Extract the (x, y) coordinate from the center of the cell holding the provided text.  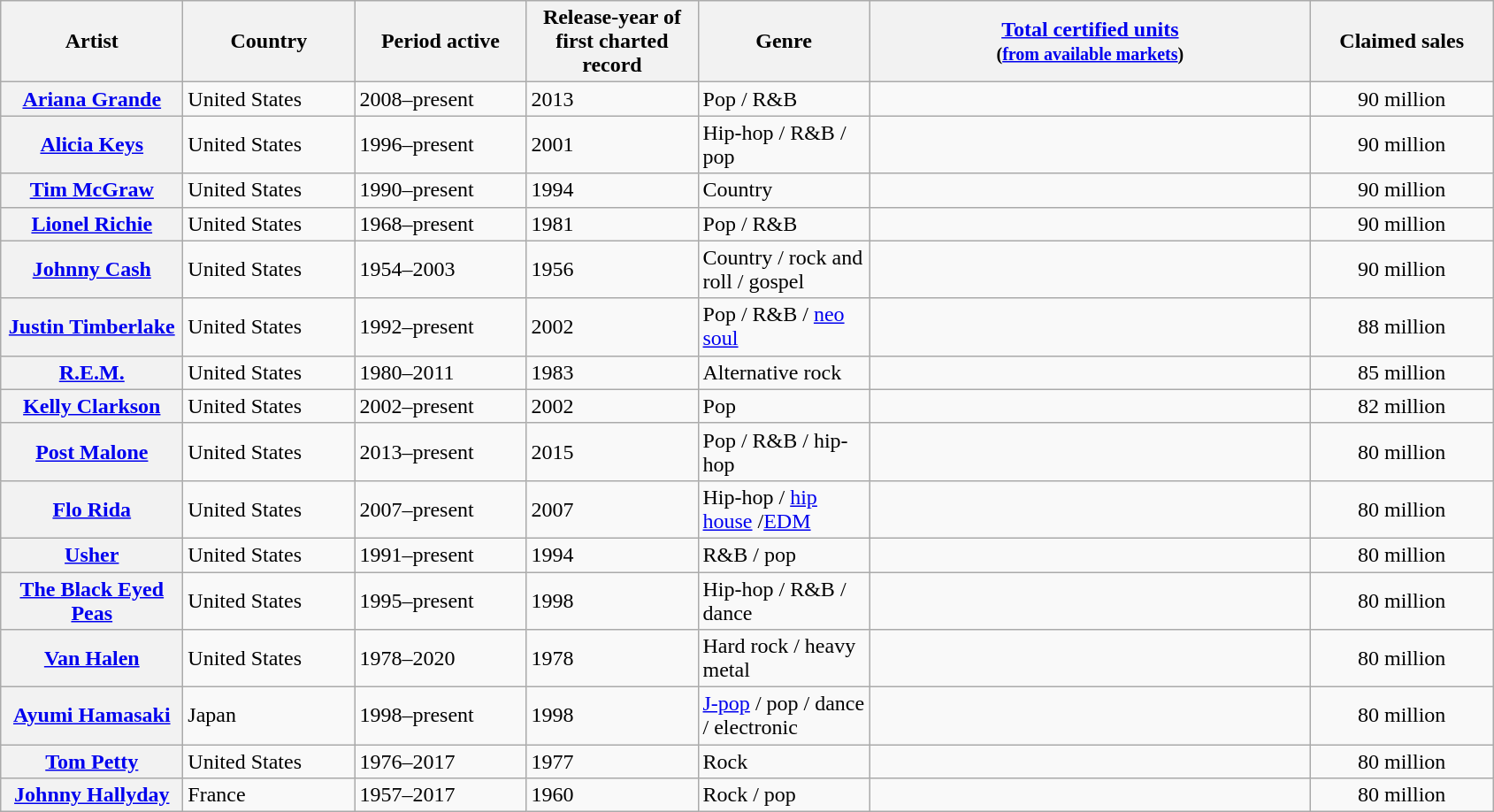
Ayumi Hamasaki (92, 716)
2015 (612, 451)
Tim McGraw (92, 190)
1954–2003 (441, 269)
1956 (612, 269)
Kelly Clarkson (92, 406)
1991–present (441, 555)
Pop (784, 406)
Total certified units(from available markets) (1090, 42)
Alicia Keys (92, 145)
2008–present (441, 99)
Flo Rida (92, 509)
Hip-hop / R&B / pop (784, 145)
1998–present (441, 716)
Artist (92, 42)
Justin Timberlake (92, 327)
2013–present (441, 451)
1976–2017 (441, 762)
Johnny Hallyday (92, 795)
2001 (612, 145)
1981 (612, 224)
85 million (1402, 372)
1968–present (441, 224)
Rock (784, 762)
Hard rock / heavy metal (784, 658)
2007–present (441, 509)
J-pop / pop / dance / electronic (784, 716)
Period active (441, 42)
The Black Eyed Peas (92, 600)
2013 (612, 99)
1983 (612, 372)
1992–present (441, 327)
R&B / pop (784, 555)
Japan (269, 716)
1960 (612, 795)
1996–present (441, 145)
1978–2020 (441, 658)
Pop / R&B / hip-hop (784, 451)
Hip-hop / hip house /EDM (784, 509)
Ariana Grande (92, 99)
Rock / pop (784, 795)
1977 (612, 762)
Lionel Richie (92, 224)
Pop / R&B / neo soul (784, 327)
1995–present (441, 600)
2002–present (441, 406)
Claimed sales (1402, 42)
Hip-hop / R&B / dance (784, 600)
88 million (1402, 327)
R.E.M. (92, 372)
2007 (612, 509)
Van Halen (92, 658)
Genre (784, 42)
1980–2011 (441, 372)
Release-year of first charted record (612, 42)
Usher (92, 555)
Johnny Cash (92, 269)
82 million (1402, 406)
1957–2017 (441, 795)
Tom Petty (92, 762)
Country / rock and roll / gospel (784, 269)
Alternative rock (784, 372)
France (269, 795)
Post Malone (92, 451)
1978 (612, 658)
1990–present (441, 190)
